Extract the (X, Y) coordinate from the center of the cell holding the provided text.  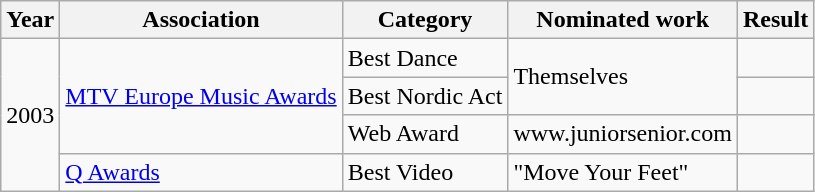
2003 (30, 115)
Themselves (622, 77)
www.juniorsenior.com (622, 134)
Nominated work (622, 20)
Best Nordic Act (425, 96)
Best Dance (425, 58)
Web Award (425, 134)
Q Awards (201, 172)
"Move Your Feet" (622, 172)
Best Video (425, 172)
Year (30, 20)
Result (775, 20)
MTV Europe Music Awards (201, 96)
Category (425, 20)
Association (201, 20)
